Output the [X, Y] coordinate of the center of the cell containing the given text.  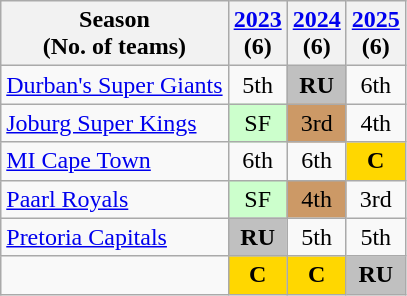
Pretoria Capitals [114, 237]
MI Cape Town [114, 161]
Season (No. of teams) [114, 34]
2023 (6) [258, 34]
2025 (6) [376, 34]
Joburg Super Kings [114, 123]
2024 (6) [316, 34]
Paarl Royals [114, 199]
Durban's Super Giants [114, 85]
